Extract the (x, y) coordinate from the center of the cell holding the provided text.  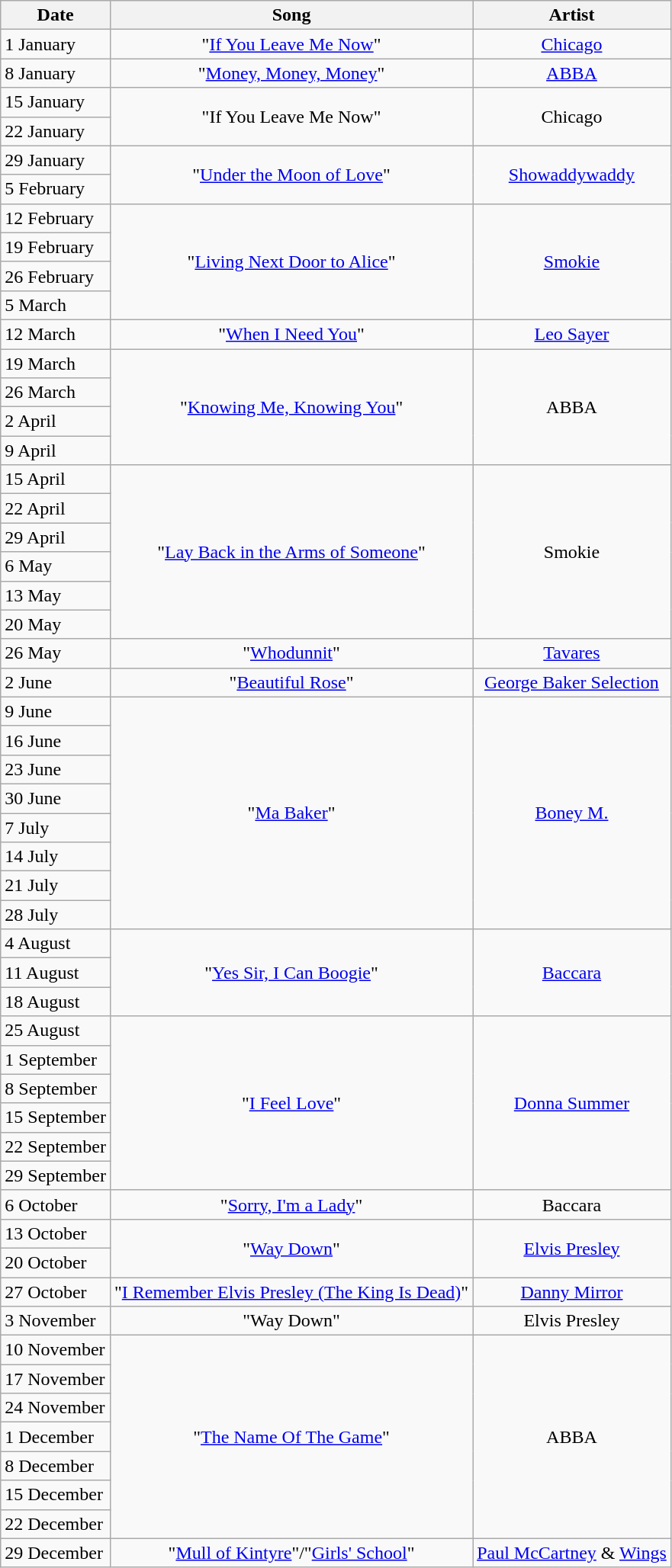
8 September (56, 1089)
15 December (56, 1495)
Tavares (572, 653)
19 February (56, 247)
"Beautiful Rose" (291, 682)
7 July (56, 827)
15 September (56, 1117)
Leo Sayer (572, 334)
8 December (56, 1466)
6 October (56, 1204)
Date (56, 15)
17 November (56, 1379)
"Whodunnit" (291, 653)
4 August (56, 944)
26 February (56, 276)
"Money, Money, Money" (291, 73)
"I Feel Love" (291, 1103)
29 April (56, 537)
13 May (56, 595)
26 May (56, 653)
24 November (56, 1408)
"Lay Back in the Arms of Someone" (291, 552)
21 July (56, 886)
27 October (56, 1292)
Donna Summer (572, 1103)
19 March (56, 364)
9 June (56, 711)
"Knowing Me, Knowing You" (291, 407)
2 April (56, 422)
Boney M. (572, 813)
"When I Need You" (291, 334)
20 May (56, 624)
14 July (56, 857)
"Living Next Door to Alice" (291, 261)
10 November (56, 1350)
1 December (56, 1437)
Showaddywaddy (572, 175)
1 January (56, 44)
8 January (56, 73)
Danny Mirror (572, 1292)
11 August (56, 973)
25 August (56, 1031)
29 December (56, 1553)
12 March (56, 334)
23 June (56, 769)
22 September (56, 1146)
9 April (56, 451)
26 March (56, 393)
3 November (56, 1321)
Paul McCartney & Wings (572, 1553)
30 June (56, 798)
5 February (56, 189)
"The Name Of The Game" (291, 1437)
"Mull of Kintyre"/"Girls' School" (291, 1553)
George Baker Selection (572, 682)
Song (291, 15)
"Sorry, I'm a Lady" (291, 1204)
16 June (56, 740)
5 March (56, 305)
Artist (572, 15)
15 January (56, 102)
2 June (56, 682)
29 January (56, 160)
18 August (56, 1002)
"I Remember Elvis Presley (The King Is Dead)" (291, 1292)
12 February (56, 218)
1 September (56, 1060)
28 July (56, 915)
22 April (56, 508)
29 September (56, 1175)
22 January (56, 131)
"Yes Sir, I Can Boogie" (291, 973)
20 October (56, 1262)
"Under the Moon of Love" (291, 175)
6 May (56, 566)
22 December (56, 1524)
"Ma Baker" (291, 813)
13 October (56, 1233)
15 April (56, 479)
